Provide the [x, y] coordinate of the cell's center where the given text is located.  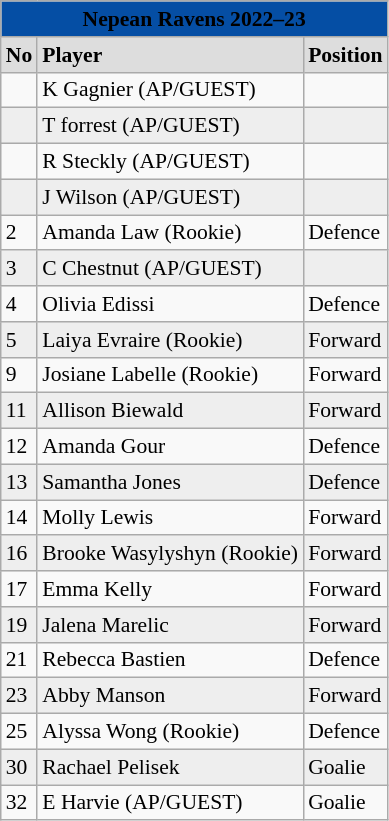
No [20, 55]
16 [20, 554]
21 [20, 660]
Olivia Edissi [170, 304]
25 [20, 732]
E Harvie (AP/GUEST) [170, 803]
Samantha Jones [170, 482]
Brooke Wasylyshyn (Rookie) [170, 554]
Position [345, 55]
J Wilson (AP/GUEST) [170, 197]
12 [20, 447]
23 [20, 696]
Laiya Evraire (Rookie) [170, 340]
Allison Biewald [170, 411]
13 [20, 482]
32 [20, 803]
Abby Manson [170, 696]
Alyssa Wong (Rookie) [170, 732]
14 [20, 518]
Rachael Pelisek [170, 767]
17 [20, 589]
K Gagnier (AP/GUEST) [170, 90]
30 [20, 767]
19 [20, 625]
Amanda Gour [170, 447]
11 [20, 411]
2 [20, 233]
Molly Lewis [170, 518]
9 [20, 375]
Josiane Labelle (Rookie) [170, 375]
C Chestnut (AP/GUEST) [170, 269]
Nepean Ravens 2022–23 [194, 19]
4 [20, 304]
Rebecca Bastien [170, 660]
5 [20, 340]
Amanda Law (Rookie) [170, 233]
R Steckly (AP/GUEST) [170, 162]
Emma Kelly [170, 589]
Jalena Marelic [170, 625]
3 [20, 269]
T forrest (AP/GUEST) [170, 126]
Player [170, 55]
